Return (X, Y) of the center of cell containing provided text 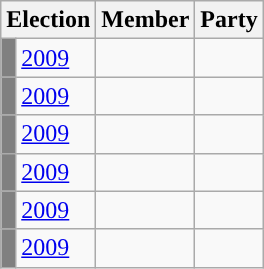
Party (229, 20)
Member (146, 20)
Election (48, 20)
